Output the [x, y] coordinate of the center of the cell containing the given text.  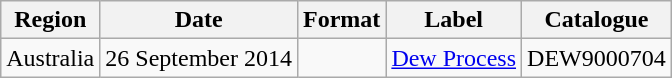
Label [454, 20]
Region [50, 20]
26 September 2014 [199, 58]
Catalogue [597, 20]
DEW9000704 [597, 58]
Format [341, 20]
Dew Process [454, 58]
Australia [50, 58]
Date [199, 20]
